Return [x, y] of the center of cell containing provided text 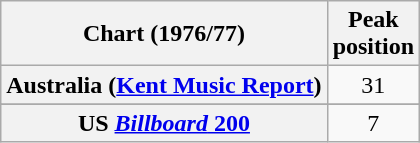
Chart (1976/77) [164, 34]
31 [373, 85]
US Billboard 200 [164, 123]
7 [373, 123]
Peakposition [373, 34]
Australia (Kent Music Report) [164, 85]
